Scan for the cell matching the given text and deliver its [X, Y] coordinate at center. 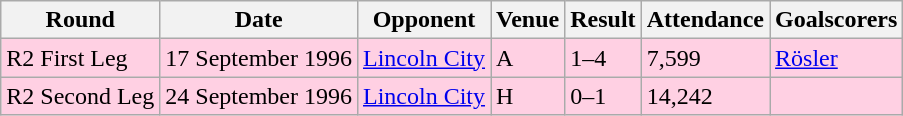
7,599 [705, 58]
0–1 [603, 96]
Date [259, 20]
14,242 [705, 96]
24 September 1996 [259, 96]
Goalscorers [836, 20]
17 September 1996 [259, 58]
R2 Second Leg [80, 96]
A [528, 58]
R2 First Leg [80, 58]
Attendance [705, 20]
Venue [528, 20]
Round [80, 20]
Rösler [836, 58]
H [528, 96]
Opponent [424, 20]
Result [603, 20]
1–4 [603, 58]
